Extract the [x, y] coordinate from the center of the cell holding the provided text.  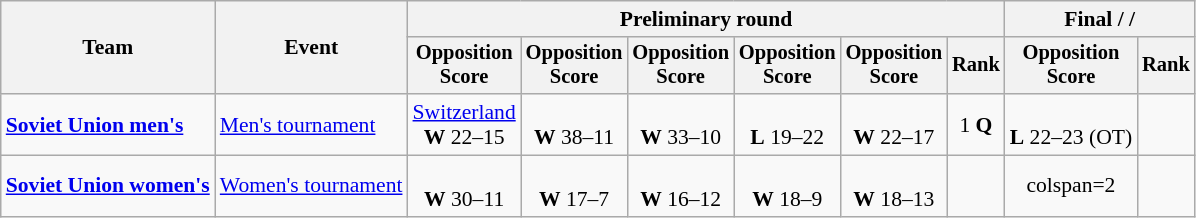
W 17–7 [574, 186]
W 18–9 [788, 186]
Final / / [1100, 19]
colspan=2 [1071, 186]
1 Q [976, 124]
Soviet Union men's [108, 124]
W 16–12 [680, 186]
W 33–10 [680, 124]
W 22–17 [894, 124]
W 30–11 [464, 186]
W 18–13 [894, 186]
Men's tournament [312, 124]
Women's tournament [312, 186]
Soviet Union women's [108, 186]
L 22–23 (OT) [1071, 124]
Preliminary round [706, 19]
W 38–11 [574, 124]
Event [312, 48]
L 19–22 [788, 124]
Team [108, 48]
SwitzerlandW 22–15 [464, 124]
